Output the (X, Y) coordinate of the center of the cell containing the given text.  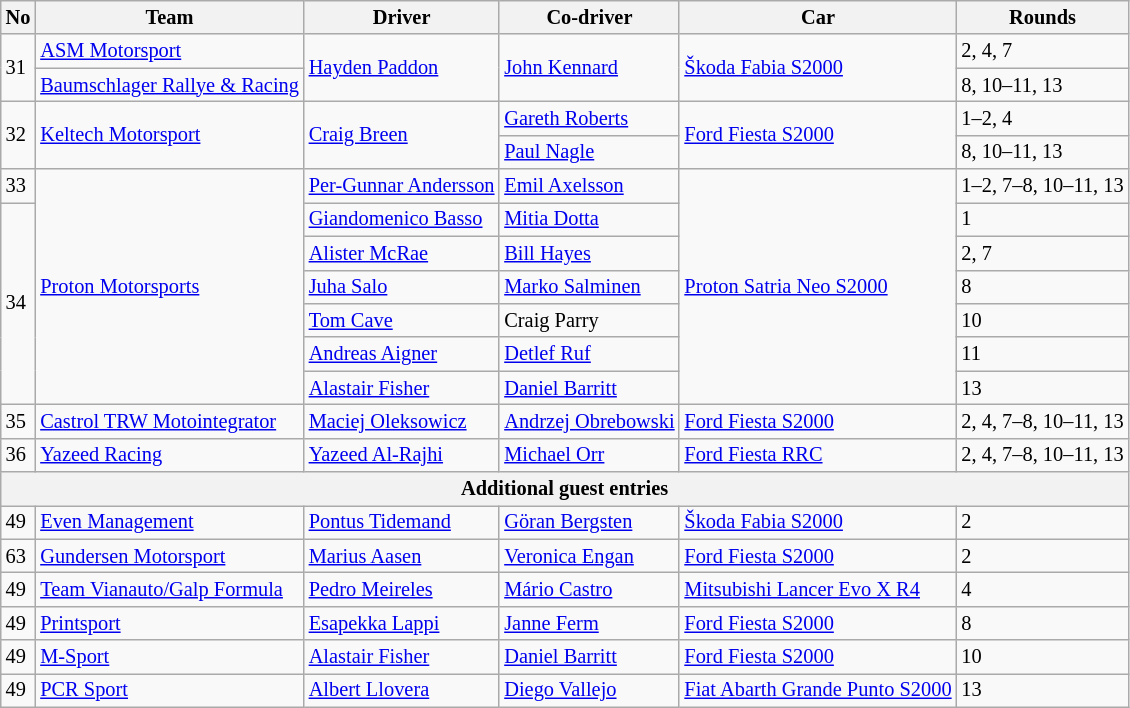
Maciej Oleksowicz (402, 421)
Michael Orr (589, 455)
Giandomenico Basso (402, 219)
Craig Parry (589, 320)
33 (18, 186)
Tom Cave (402, 320)
63 (18, 556)
Ford Fiesta RRC (818, 455)
M-Sport (169, 657)
Mário Castro (589, 589)
Per-Gunnar Andersson (402, 186)
Esapekka Lappi (402, 623)
Craig Breen (402, 134)
2, 4, 7 (1042, 51)
Team Vianauto/Galp Formula (169, 589)
Diego Vallejo (589, 690)
Team (169, 17)
Rounds (1042, 17)
Keltech Motorsport (169, 134)
Emil Axelsson (589, 186)
Albert Llovera (402, 690)
Co-driver (589, 17)
1–2, 4 (1042, 118)
Marko Salminen (589, 287)
Janne Ferm (589, 623)
Yazeed Racing (169, 455)
Hayden Paddon (402, 68)
Paul Nagle (589, 152)
Castrol TRW Motointegrator (169, 421)
Proton Satria Neo S2000 (818, 287)
Yazeed Al-Rajhi (402, 455)
Andreas Aigner (402, 354)
34 (18, 303)
Even Management (169, 522)
Veronica Engan (589, 556)
36 (18, 455)
Juha Salo (402, 287)
31 (18, 68)
ASM Motorsport (169, 51)
Marius Aasen (402, 556)
4 (1042, 589)
32 (18, 134)
Driver (402, 17)
35 (18, 421)
Mitsubishi Lancer Evo X R4 (818, 589)
Fiat Abarth Grande Punto S2000 (818, 690)
Proton Motorsports (169, 287)
Detlef Ruf (589, 354)
11 (1042, 354)
Gareth Roberts (589, 118)
Additional guest entries (565, 489)
2, 7 (1042, 253)
Andrzej Obrebowski (589, 421)
Pedro Meireles (402, 589)
1–2, 7–8, 10–11, 13 (1042, 186)
Printsport (169, 623)
Mitia Dotta (589, 219)
Gundersen Motorsport (169, 556)
Alister McRae (402, 253)
No (18, 17)
John Kennard (589, 68)
Baumschlager Rallye & Racing (169, 85)
Bill Hayes (589, 253)
1 (1042, 219)
Göran Bergsten (589, 522)
Car (818, 17)
Pontus Tidemand (402, 522)
PCR Sport (169, 690)
